Scan for the cell matching the given text and deliver its (X, Y) coordinate at center. 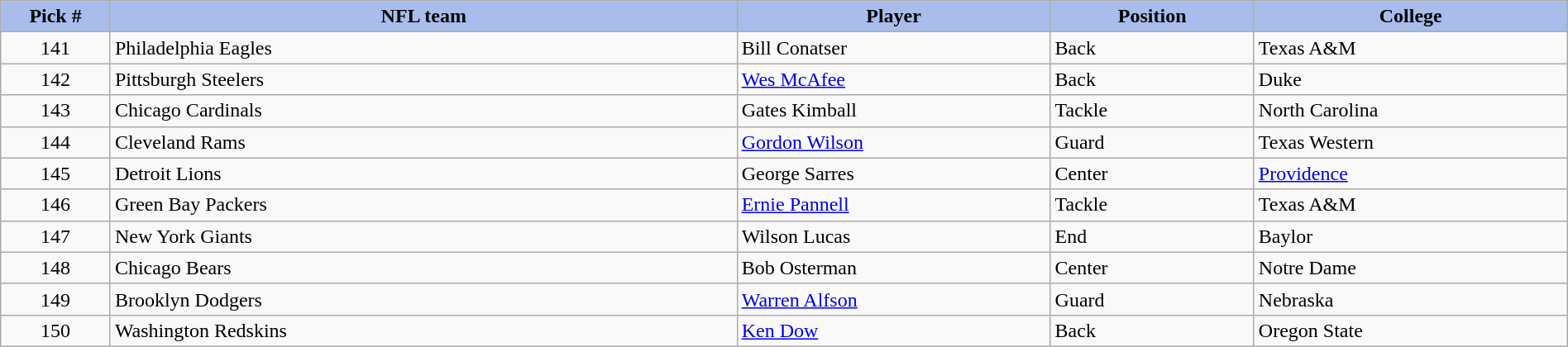
Duke (1411, 79)
Bill Conatser (893, 48)
Player (893, 17)
Gordon Wilson (893, 142)
George Sarres (893, 173)
Position (1152, 17)
New York Giants (423, 236)
141 (56, 48)
Chicago Bears (423, 268)
Nebraska (1411, 299)
Warren Alfson (893, 299)
144 (56, 142)
Chicago Cardinals (423, 111)
Notre Dame (1411, 268)
Wilson Lucas (893, 236)
Pittsburgh Steelers (423, 79)
Philadelphia Eagles (423, 48)
NFL team (423, 17)
College (1411, 17)
Texas Western (1411, 142)
Ernie Pannell (893, 205)
End (1152, 236)
143 (56, 111)
146 (56, 205)
Providence (1411, 173)
142 (56, 79)
149 (56, 299)
Bob Osterman (893, 268)
Pick # (56, 17)
Washington Redskins (423, 330)
Cleveland Rams (423, 142)
North Carolina (1411, 111)
Detroit Lions (423, 173)
Brooklyn Dodgers (423, 299)
Gates Kimball (893, 111)
Wes McAfee (893, 79)
Green Bay Packers (423, 205)
145 (56, 173)
Ken Dow (893, 330)
147 (56, 236)
148 (56, 268)
150 (56, 330)
Baylor (1411, 236)
Oregon State (1411, 330)
